Pinpoint the cell where the given text exists, returning its [X, Y] midpoint coordinate. 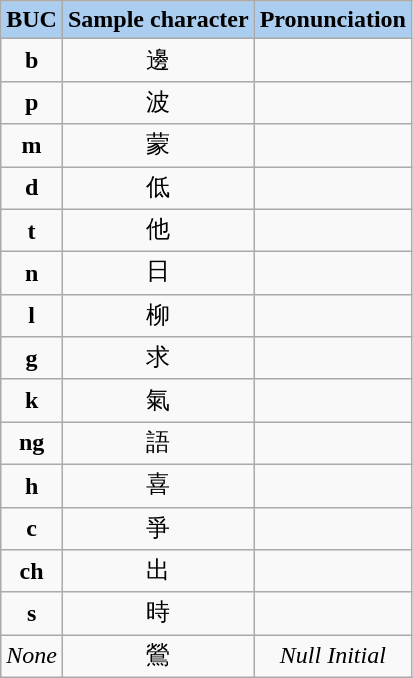
低 [158, 188]
出 [158, 572]
p [32, 102]
d [32, 188]
k [32, 400]
s [32, 614]
ch [32, 572]
ng [32, 444]
l [32, 316]
m [32, 146]
時 [158, 614]
b [32, 60]
鶯 [158, 656]
邊 [158, 60]
爭 [158, 528]
Pronunciation [332, 20]
喜 [158, 486]
n [32, 274]
求 [158, 358]
氣 [158, 400]
日 [158, 274]
波 [158, 102]
h [32, 486]
t [32, 230]
蒙 [158, 146]
BUC [32, 20]
他 [158, 230]
g [32, 358]
語 [158, 444]
柳 [158, 316]
Null Initial [332, 656]
None [32, 656]
Sample character [158, 20]
c [32, 528]
